Find where the given text appears and provide that cell's center as [x, y] coordinate. 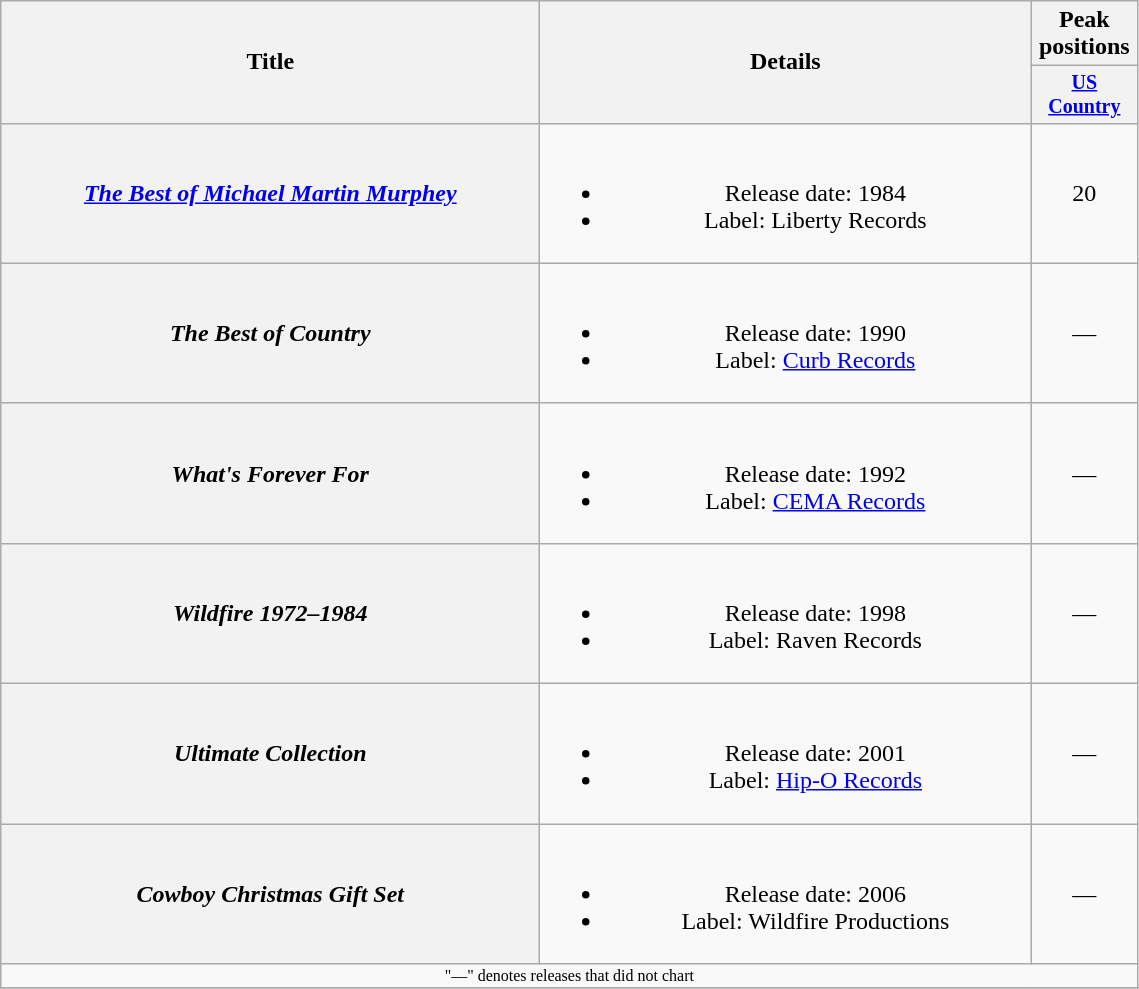
Release date: 1990Label: Curb Records [786, 333]
Release date: 2001Label: Hip-O Records [786, 754]
Cowboy Christmas Gift Set [270, 894]
20 [1084, 193]
Details [786, 62]
US Country [1084, 94]
Release date: 2006Label: Wildfire Productions [786, 894]
The Best of Country [270, 333]
What's Forever For [270, 473]
Release date: 1998Label: Raven Records [786, 613]
Title [270, 62]
Ultimate Collection [270, 754]
The Best of Michael Martin Murphey [270, 193]
Wildfire 1972–1984 [270, 613]
"—" denotes releases that did not chart [570, 976]
Release date: 1992Label: CEMA Records [786, 473]
Release date: 1984Label: Liberty Records [786, 193]
Peak positions [1084, 34]
